Detect which cell encompasses the target text, then output its (x, y) center coordinate. 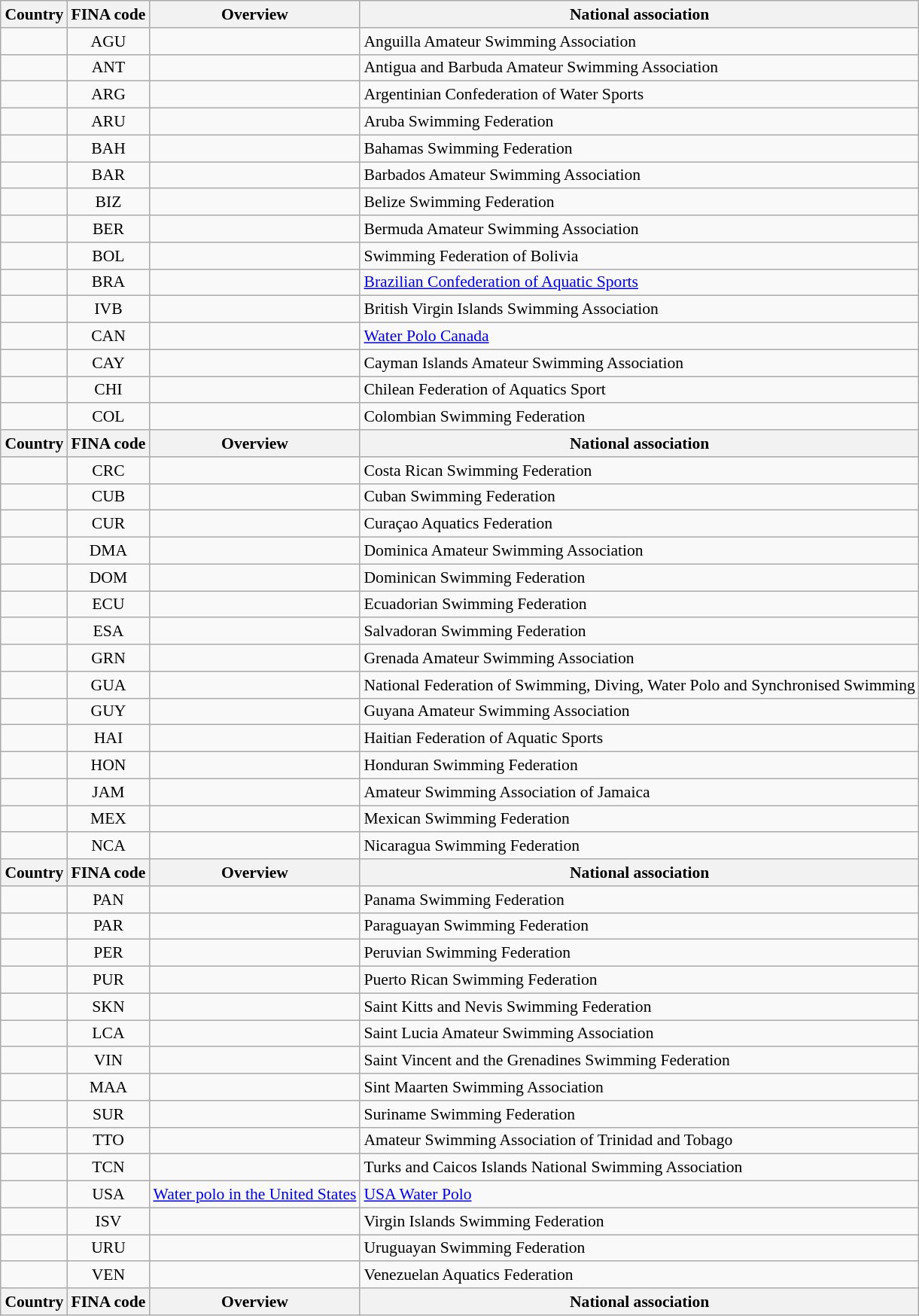
SUR (108, 1114)
PAN (108, 900)
Uruguayan Swimming Federation (639, 1248)
Cuban Swimming Federation (639, 497)
National Federation of Swimming, Diving, Water Polo and Synchronised Swimming (639, 685)
Costa Rican Swimming Federation (639, 471)
SKN (108, 1007)
USA (108, 1195)
ECU (108, 605)
BOL (108, 256)
Bermuda Amateur Swimming Association (639, 229)
BRA (108, 282)
CUB (108, 497)
Amateur Swimming Association of Jamaica (639, 792)
Chilean Federation of Aquatics Sport (639, 390)
CAY (108, 363)
Haitian Federation of Aquatic Sports (639, 739)
MEX (108, 819)
Antigua and Barbuda Amateur Swimming Association (639, 68)
Virgin Islands Swimming Federation (639, 1221)
ARU (108, 122)
HAI (108, 739)
VIN (108, 1061)
JAM (108, 792)
British Virgin Islands Swimming Association (639, 309)
MAA (108, 1087)
Mexican Swimming Federation (639, 819)
TCN (108, 1168)
CRC (108, 471)
Guyana Amateur Swimming Association (639, 711)
Sint Maarten Swimming Association (639, 1087)
TTO (108, 1141)
ARG (108, 95)
Ecuadorian Swimming Federation (639, 605)
Curaçao Aquatics Federation (639, 524)
Saint Lucia Amateur Swimming Association (639, 1034)
ISV (108, 1221)
Salvadoran Swimming Federation (639, 632)
IVB (108, 309)
CHI (108, 390)
GUA (108, 685)
Barbados Amateur Swimming Association (639, 175)
Belize Swimming Federation (639, 203)
NCA (108, 846)
ANT (108, 68)
GRN (108, 658)
DOM (108, 577)
GUY (108, 711)
DMA (108, 551)
Anguilla Amateur Swimming Association (639, 41)
Saint Kitts and Nevis Swimming Federation (639, 1007)
BAR (108, 175)
Dominica Amateur Swimming Association (639, 551)
Brazilian Confederation of Aquatic Sports (639, 282)
CAN (108, 337)
Colombian Swimming Federation (639, 417)
PAR (108, 926)
Water polo in the United States (254, 1195)
Peruvian Swimming Federation (639, 953)
Cayman Islands Amateur Swimming Association (639, 363)
URU (108, 1248)
VEN (108, 1275)
Bahamas Swimming Federation (639, 148)
ESA (108, 632)
Honduran Swimming Federation (639, 766)
BER (108, 229)
Venezuelan Aquatics Federation (639, 1275)
Saint Vincent and the Grenadines Swimming Federation (639, 1061)
AGU (108, 41)
Water Polo Canada (639, 337)
Panama Swimming Federation (639, 900)
Dominican Swimming Federation (639, 577)
PUR (108, 980)
Suriname Swimming Federation (639, 1114)
USA Water Polo (639, 1195)
Puerto Rican Swimming Federation (639, 980)
Grenada Amateur Swimming Association (639, 658)
Argentinian Confederation of Water Sports (639, 95)
BIZ (108, 203)
PER (108, 953)
Aruba Swimming Federation (639, 122)
CUR (108, 524)
BAH (108, 148)
HON (108, 766)
Turks and Caicos Islands National Swimming Association (639, 1168)
Nicaragua Swimming Federation (639, 846)
Swimming Federation of Bolivia (639, 256)
Amateur Swimming Association of Trinidad and Tobago (639, 1141)
COL (108, 417)
LCA (108, 1034)
Paraguayan Swimming Federation (639, 926)
